Return (x, y) of the center of cell containing provided text 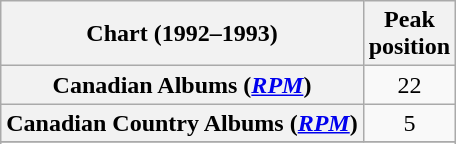
Chart (1992–1993) (182, 34)
5 (409, 123)
Canadian Albums (RPM) (182, 85)
22 (409, 85)
Peakposition (409, 34)
Canadian Country Albums (RPM) (182, 123)
